Capture the cell that displays the provided text and extract its [X, Y] central coordinate. 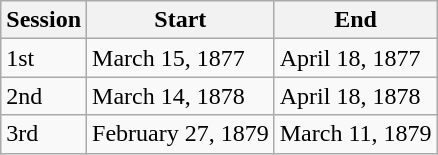
April 18, 1878 [356, 96]
Session [44, 20]
March 14, 1878 [181, 96]
2nd [44, 96]
February 27, 1879 [181, 134]
End [356, 20]
Start [181, 20]
April 18, 1877 [356, 58]
1st [44, 58]
March 15, 1877 [181, 58]
March 11, 1879 [356, 134]
3rd [44, 134]
